For the text-containing cell, return its midpoint in (x, y) coordinate format. 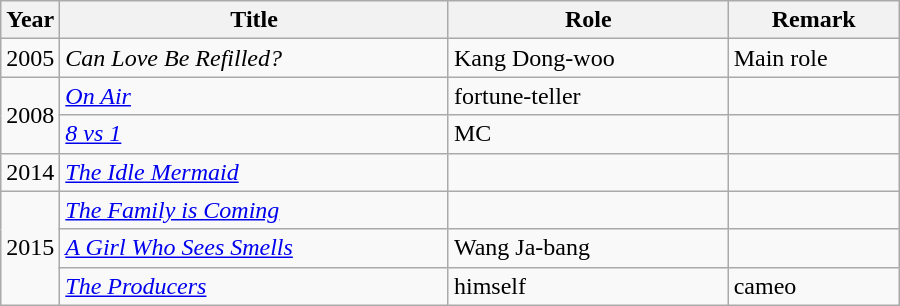
cameo (814, 286)
2015 (30, 248)
Can Love Be Refilled? (254, 58)
Role (588, 20)
Remark (814, 20)
On Air (254, 96)
The Idle Mermaid (254, 172)
2008 (30, 115)
2014 (30, 172)
The Family is Coming (254, 210)
A Girl Who Sees Smells (254, 248)
himself (588, 286)
The Producers (254, 286)
Kang Dong-woo (588, 58)
8 vs 1 (254, 134)
Year (30, 20)
2005 (30, 58)
Main role (814, 58)
Wang Ja-bang (588, 248)
MC (588, 134)
Title (254, 20)
fortune-teller (588, 96)
